Determine the [X, Y] coordinate at the center of the cell enclosing the given text.  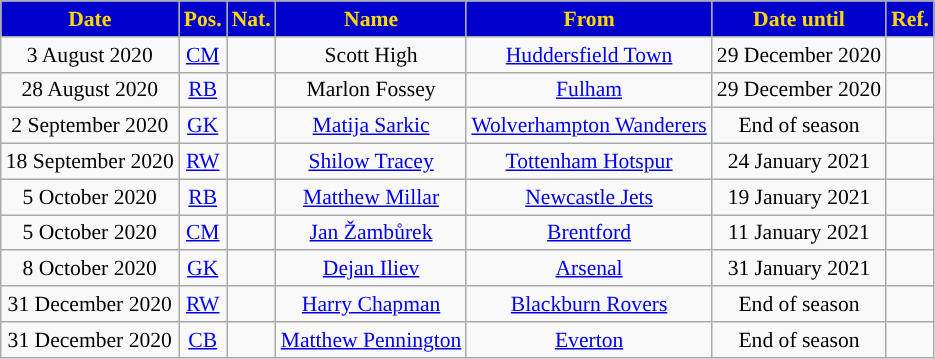
Everton [588, 340]
Jan Žambůrek [372, 233]
Ref. [910, 19]
Scott High [372, 55]
CB [203, 340]
18 September 2020 [90, 162]
19 January 2021 [799, 197]
Nat. [252, 19]
Dejan Iliev [372, 269]
24 January 2021 [799, 162]
Date until [799, 19]
2 September 2020 [90, 126]
Fulham [588, 90]
Matthew Pennington [372, 340]
From [588, 19]
Harry Chapman [372, 304]
Wolverhampton Wanderers [588, 126]
28 August 2020 [90, 90]
Huddersfield Town [588, 55]
Shilow Tracey [372, 162]
31 January 2021 [799, 269]
Blackburn Rovers [588, 304]
8 October 2020 [90, 269]
Marlon Fossey [372, 90]
Name [372, 19]
Tottenham Hotspur [588, 162]
3 August 2020 [90, 55]
Matija Sarkic [372, 126]
11 January 2021 [799, 233]
Newcastle Jets [588, 197]
Pos. [203, 19]
Date [90, 19]
Arsenal [588, 269]
Matthew Millar [372, 197]
Brentford [588, 233]
